Provide the [X, Y] coordinate of the cell's center where the given text is located.  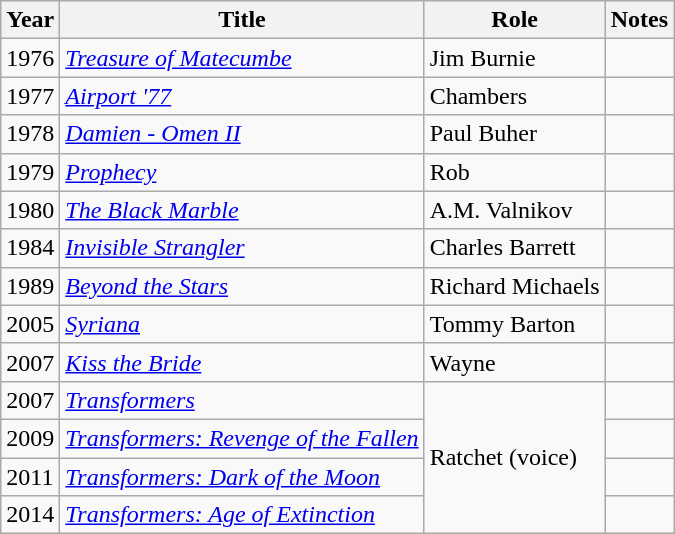
2014 [30, 515]
Charles Barrett [514, 248]
Syriana [242, 324]
Airport '77 [242, 96]
1977 [30, 96]
Transformers: Revenge of the Fallen [242, 438]
2005 [30, 324]
Paul Buher [514, 134]
Damien - Omen II [242, 134]
Transformers: Age of Extinction [242, 515]
A.M. Valnikov [514, 210]
1979 [30, 172]
Transformers [242, 400]
Invisible Strangler [242, 248]
Notes [639, 20]
Transformers: Dark of the Moon [242, 477]
Wayne [514, 362]
Title [242, 20]
Prophecy [242, 172]
1978 [30, 134]
Year [30, 20]
Treasure of Matecumbe [242, 58]
2009 [30, 438]
Chambers [514, 96]
1980 [30, 210]
2011 [30, 477]
The Black Marble [242, 210]
Jim Burnie [514, 58]
Richard Michaels [514, 286]
Beyond the Stars [242, 286]
1984 [30, 248]
Ratchet (voice) [514, 457]
Tommy Barton [514, 324]
Rob [514, 172]
Kiss the Bride [242, 362]
1989 [30, 286]
1976 [30, 58]
Role [514, 20]
